Extract the [X, Y] coordinate from the center of the cell holding the provided text.  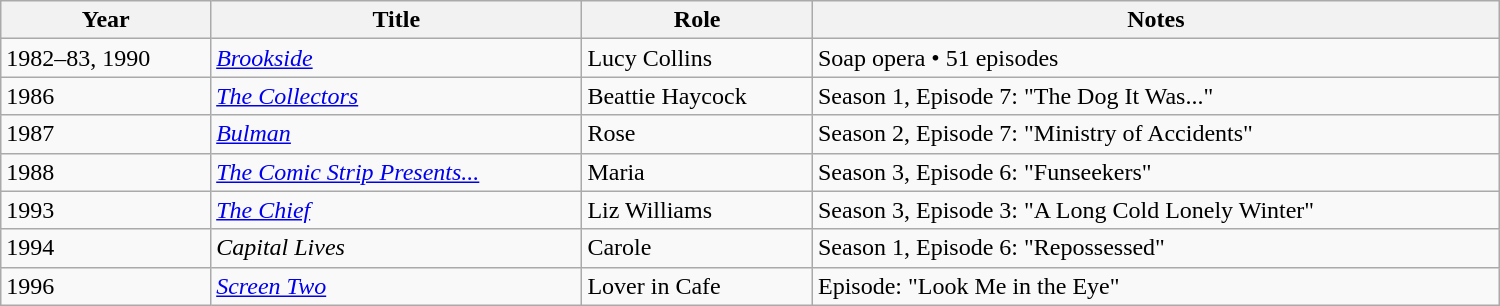
Season 1, Episode 7: "The Dog It Was..." [1156, 96]
Episode: "Look Me in the Eye" [1156, 286]
Bulman [396, 134]
Season 2, Episode 7: "Ministry of Accidents" [1156, 134]
Beattie Haycock [698, 96]
Season 3, Episode 3: "A Long Cold Lonely Winter" [1156, 210]
Season 1, Episode 6: "Repossessed" [1156, 248]
Title [396, 20]
Brookside [396, 58]
Lover in Cafe [698, 286]
Liz Williams [698, 210]
Notes [1156, 20]
Capital Lives [396, 248]
Role [698, 20]
Screen Two [396, 286]
Carole [698, 248]
1986 [106, 96]
1993 [106, 210]
1982–83, 1990 [106, 58]
Season 3, Episode 6: "Funseekers" [1156, 172]
1996 [106, 286]
The Chief [396, 210]
The Comic Strip Presents... [396, 172]
1994 [106, 248]
1988 [106, 172]
Soap opera • 51 episodes [1156, 58]
Lucy Collins [698, 58]
Rose [698, 134]
Maria [698, 172]
1987 [106, 134]
The Collectors [396, 96]
Year [106, 20]
